Output the (X, Y) coordinate of the center of the cell containing the given text.  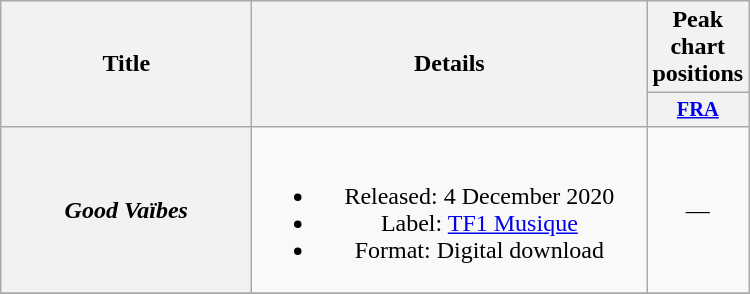
Good Vaïbes (126, 210)
Details (450, 64)
— (698, 210)
Peak chart positions (698, 47)
FRA (698, 110)
Released: 4 December 2020Label: TF1 MusiqueFormat: Digital download (450, 210)
Title (126, 64)
